Determine the [x, y] coordinate at the center of the cell enclosing the given text.  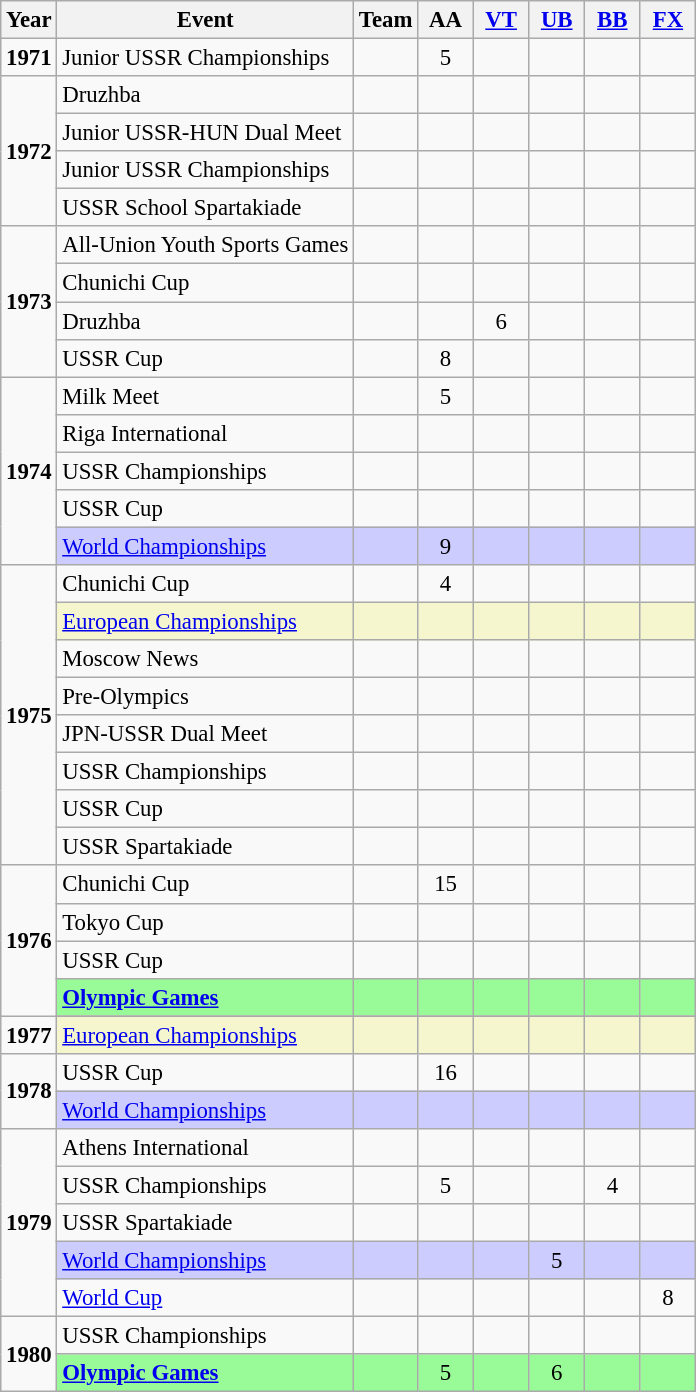
1973 [29, 301]
15 [446, 885]
1976 [29, 941]
1977 [29, 1035]
1978 [29, 1092]
1979 [29, 1223]
FX [668, 20]
9 [446, 546]
Event [206, 20]
VT [501, 20]
BB [613, 20]
USSR School Spartakiade [206, 208]
Pre-Olympics [206, 697]
UB [557, 20]
Junior USSR-HUN Dual Meet [206, 133]
1980 [29, 1354]
Tokyo Cup [206, 922]
Team [386, 20]
JPN-USSR Dual Meet [206, 734]
1972 [29, 151]
AA [446, 20]
Athens International [206, 1148]
Milk Meet [206, 396]
16 [446, 1073]
1974 [29, 471]
All-Union Youth Sports Games [206, 245]
1971 [29, 58]
Moscow News [206, 659]
Riga International [206, 433]
1975 [29, 716]
World Cup [206, 1298]
Year [29, 20]
